Find where the given text appears and provide that cell's center as [X, Y] coordinate. 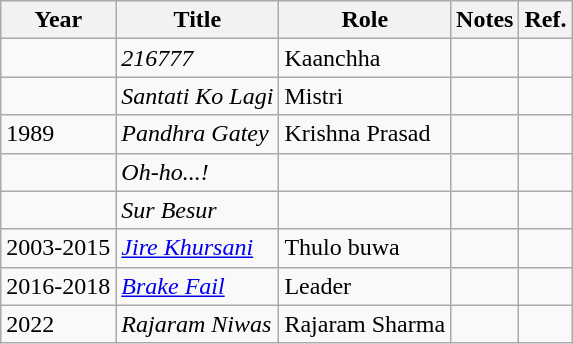
2022 [58, 324]
Pandhra Gatey [198, 134]
Title [198, 20]
1989 [58, 134]
2016-2018 [58, 286]
Ref. [546, 20]
Brake Fail [198, 286]
Notes [485, 20]
Rajaram Sharma [365, 324]
Rajaram Niwas [198, 324]
Jire Khursani [198, 248]
Role [365, 20]
Year [58, 20]
Kaanchha [365, 58]
Santati Ko Lagi [198, 96]
Thulo buwa [365, 248]
Sur Besur [198, 210]
Oh-ho...! [198, 172]
Mistri [365, 96]
Leader [365, 286]
2003-2015 [58, 248]
Krishna Prasad [365, 134]
216777 [198, 58]
